Scan for the cell matching the given text and deliver its [X, Y] coordinate at center. 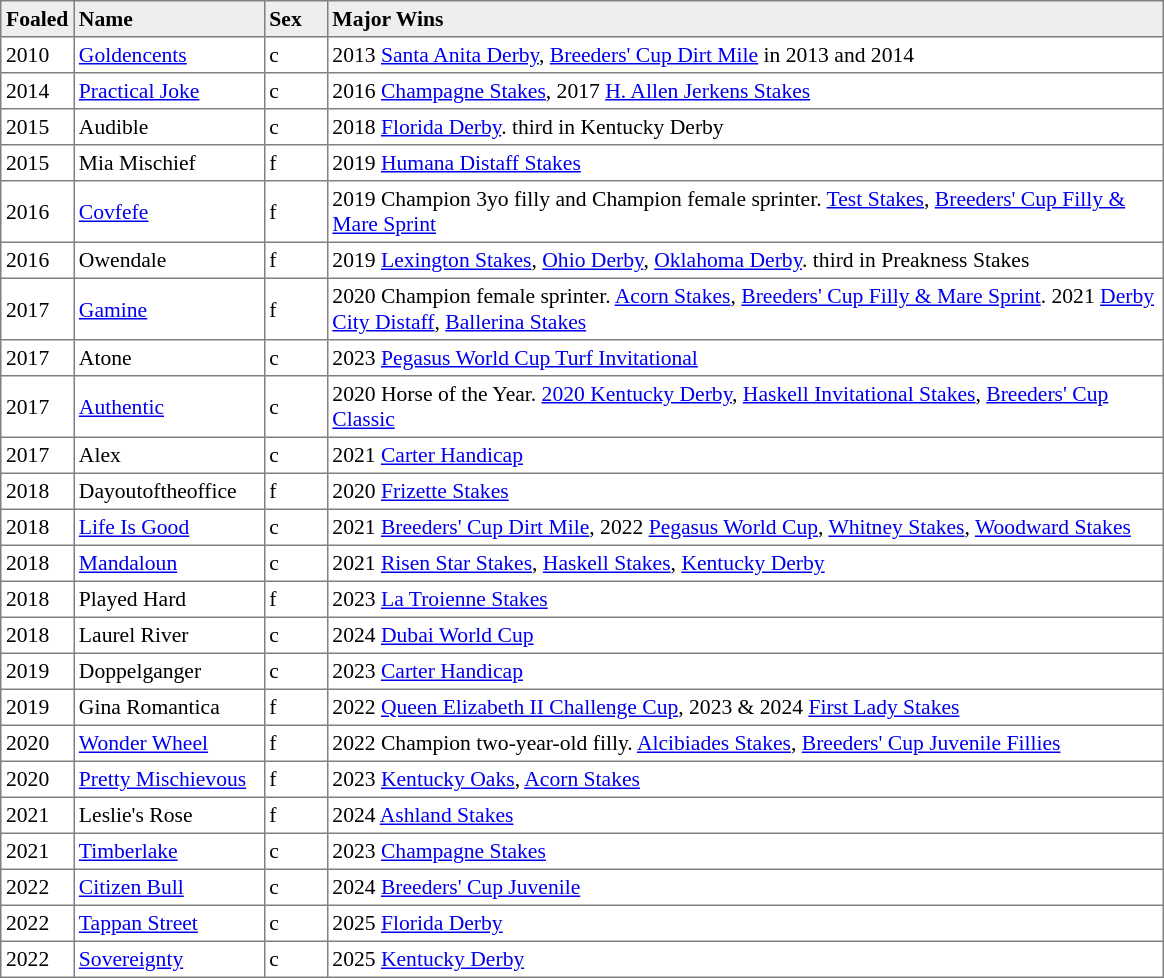
2024 Dubai World Cup [745, 635]
2013 Santa Anita Derby, Breeders' Cup Dirt Mile in 2013 and 2014 [745, 55]
Atone [169, 358]
Citizen Bull [169, 887]
2019 Champion 3yo filly and Champion female sprinter. Test Stakes, Breeders' Cup Filly & Mare Sprint [745, 212]
Tappan Street [169, 923]
Sovereignty [169, 959]
2018 Florida Derby. third in Kentucky Derby [745, 127]
Wonder Wheel [169, 743]
2020 Champion female sprinter. Acorn Stakes, Breeders' Cup Filly & Mare Sprint. 2021 Derby City Distaff, Ballerina Stakes [745, 309]
2024 Breeders' Cup Juvenile [745, 887]
2021 Breeders' Cup Dirt Mile, 2022 Pegasus World Cup, Whitney Stakes, Woodward Stakes [745, 527]
Mia Mischief [169, 163]
2023 Champagne Stakes [745, 851]
Mandaloun [169, 563]
2014 [38, 91]
Owendale [169, 260]
2023 La Troienne Stakes [745, 599]
2020 Horse of the Year. 2020 Kentucky Derby, Haskell Invitational Stakes, Breeders' Cup Classic [745, 407]
2023 Carter Handicap [745, 671]
Goldencents [169, 55]
Gamine [169, 309]
Major Wins [745, 19]
2010 [38, 55]
Laurel River [169, 635]
2025 Kentucky Derby [745, 959]
2023 Kentucky Oaks, Acorn Stakes [745, 779]
2023 Pegasus World Cup Turf Invitational [745, 358]
Authentic [169, 407]
Alex [169, 455]
Pretty Mischievous [169, 779]
2022 Queen Elizabeth II Challenge Cup, 2023 & 2024 First Lady Stakes [745, 707]
2024 Ashland Stakes [745, 815]
Life Is Good [169, 527]
Gina Romantica [169, 707]
Covfefe [169, 212]
2019 Lexington Stakes, Ohio Derby, Oklahoma Derby. third in Preakness Stakes [745, 260]
Doppelganger [169, 671]
Leslie's Rose [169, 815]
2025 Florida Derby [745, 923]
Foaled [38, 19]
2016 Champagne Stakes, 2017 H. Allen Jerkens Stakes [745, 91]
2022 Champion two-year-old filly. Alcibiades Stakes, Breeders' Cup Juvenile Fillies [745, 743]
Name [169, 19]
Audible [169, 127]
Dayoutoftheoffice [169, 491]
2021 Risen Star Stakes, Haskell Stakes, Kentucky Derby [745, 563]
Practical Joke [169, 91]
Played Hard [169, 599]
2020 Frizette Stakes [745, 491]
2021 Carter Handicap [745, 455]
2019 Humana Distaff Stakes [745, 163]
Sex [296, 19]
Timberlake [169, 851]
